Output the [x, y] coordinate of the center of the cell containing the given text.  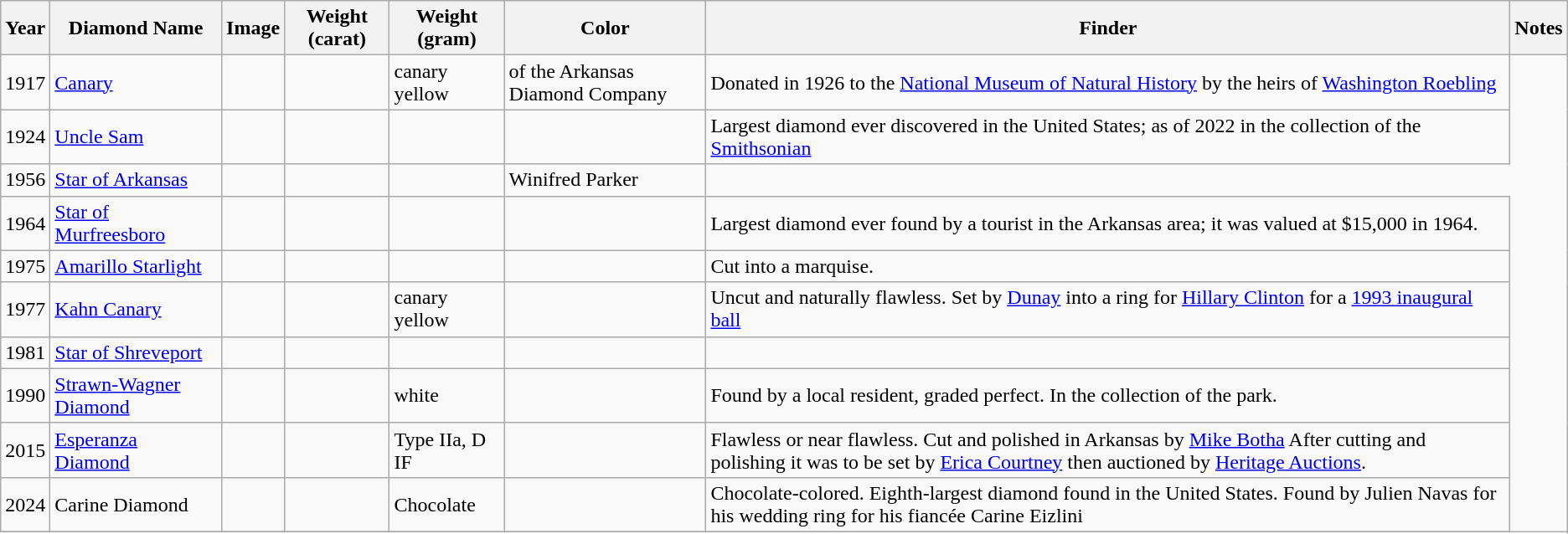
1917 [25, 82]
white [447, 395]
Winifred Parker [605, 180]
Notes [1539, 28]
Strawn-Wagner Diamond [136, 395]
Carine Diamond [136, 504]
1977 [25, 310]
Esperanza Diamond [136, 450]
Image [253, 28]
Largest diamond ever discovered in the United States; as of 2022 in the collection of the Smithsonian [1108, 137]
Chocolate [447, 504]
1990 [25, 395]
1981 [25, 352]
Found by a local resident, graded perfect. In the collection of the park. [1108, 395]
Finder [1108, 28]
Donated in 1926 to the National Museum of Natural History by the heirs of Washington Roebling [1108, 82]
Uncut and naturally flawless. Set by Dunay into a ring for Hillary Clinton for a 1993 inaugural ball [1108, 310]
Star of Murfreesboro [136, 223]
Amarillo Starlight [136, 266]
Cut into a marquise. [1108, 266]
1924 [25, 137]
Year [25, 28]
2024 [25, 504]
1964 [25, 223]
Uncle Sam [136, 137]
Chocolate-colored. Eighth-largest diamond found in the United States. Found by Julien Navas for his wedding ring for his fiancée Carine Eizlini [1108, 504]
Weight (gram) [447, 28]
Canary [136, 82]
Weight (carat) [337, 28]
Kahn Canary [136, 310]
2015 [25, 450]
1975 [25, 266]
1956 [25, 180]
Type IIa, D IF [447, 450]
Star of Arkansas [136, 180]
Largest diamond ever found by a tourist in the Arkansas area; it was valued at $15,000 in 1964. [1108, 223]
Diamond Name [136, 28]
of the Arkansas Diamond Company [605, 82]
Star of Shreveport [136, 352]
Color [605, 28]
